Identify which cell holds the provided text, then report its (x, y) central coordinate. 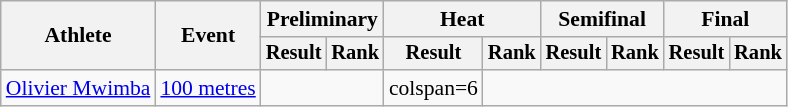
Final (726, 19)
Olivier Mwimba (78, 88)
Athlete (78, 36)
Event (208, 36)
Preliminary (322, 19)
100 metres (208, 88)
Heat (462, 19)
colspan=6 (434, 88)
Semifinal (602, 19)
